Identify which cell holds the provided text, then report its (x, y) central coordinate. 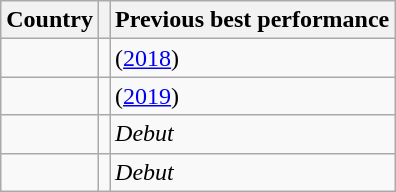
(2018) (252, 58)
Previous best performance (252, 20)
Country (50, 20)
(2019) (252, 96)
